Identify which cell holds the provided text, then report its [X, Y] central coordinate. 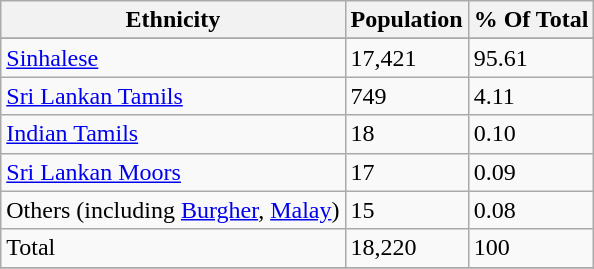
0.10 [531, 134]
% Of Total [531, 20]
Sri Lankan Moors [173, 172]
Others (including Burgher, Malay) [173, 210]
0.08 [531, 210]
15 [406, 210]
100 [531, 248]
18 [406, 134]
Population [406, 20]
Sinhalese [173, 58]
Total [173, 248]
18,220 [406, 248]
0.09 [531, 172]
17 [406, 172]
4.11 [531, 96]
Sri Lankan Tamils [173, 96]
17,421 [406, 58]
Ethnicity [173, 20]
95.61 [531, 58]
Indian Tamils [173, 134]
749 [406, 96]
